Return (X, Y) of the center of cell containing provided text 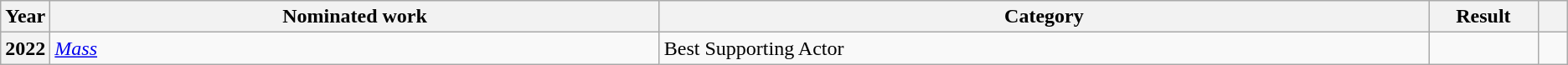
Nominated work (355, 17)
Category (1044, 17)
2022 (25, 48)
Result (1484, 17)
Best Supporting Actor (1044, 48)
Year (25, 17)
Mass (355, 48)
